Extract the [x, y] coordinate from the center of the cell holding the provided text.  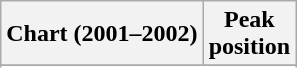
Peakposition [249, 34]
Chart (2001–2002) [102, 34]
